Identify which cell holds the provided text, then report its [X, Y] central coordinate. 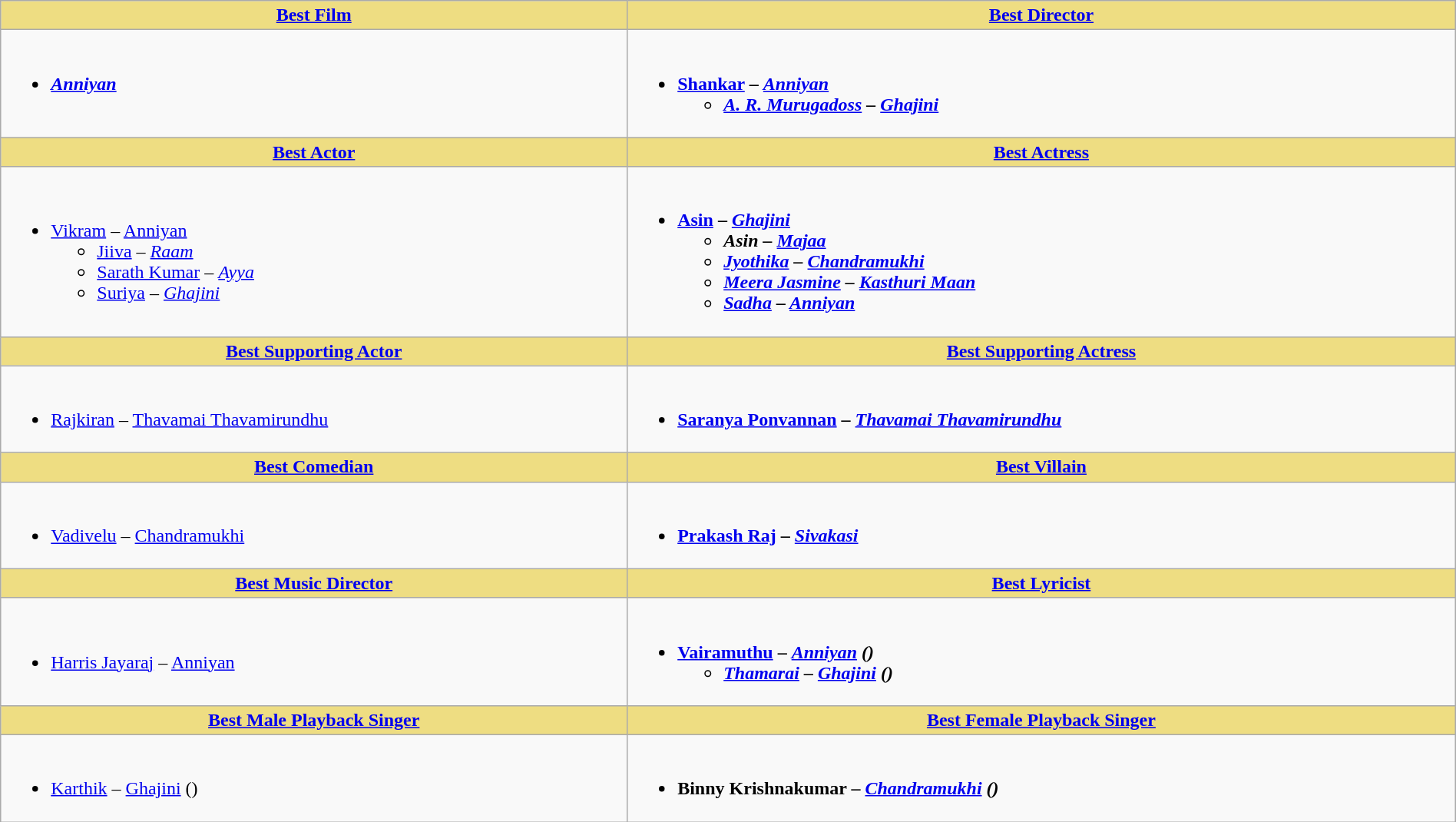
Best Actor [314, 152]
Rajkiran – Thavamai Thavamirundhu [314, 409]
Best Villain [1041, 467]
Vairamuthu – Anniyan ()Thamarai – Ghajini () [1041, 651]
Shankar – AnniyanA. R. Murugadoss – Ghajini [1041, 84]
Karthik – Ghajini () [314, 777]
Best Music Director [314, 583]
Vikram – AnniyanJiiva – RaamSarath Kumar – AyyaSuriya – Ghajini [314, 252]
Best Supporting Actress [1041, 351]
Best Actress [1041, 152]
Vadivelu – Chandramukhi [314, 525]
Best Film [314, 15]
Harris Jayaraj – Anniyan [314, 651]
Asin – GhajiniAsin – MajaaJyothika – ChandramukhiMeera Jasmine – Kasthuri MaanSadha – Anniyan [1041, 252]
Best Lyricist [1041, 583]
Binny Krishnakumar – Chandramukhi () [1041, 777]
Best Male Playback Singer [314, 720]
Best Director [1041, 15]
Best Comedian [314, 467]
Best Supporting Actor [314, 351]
Best Female Playback Singer [1041, 720]
Anniyan [314, 84]
Prakash Raj – Sivakasi [1041, 525]
Saranya Ponvannan – Thavamai Thavamirundhu [1041, 409]
